Capture the cell that displays the provided text and extract its (x, y) central coordinate. 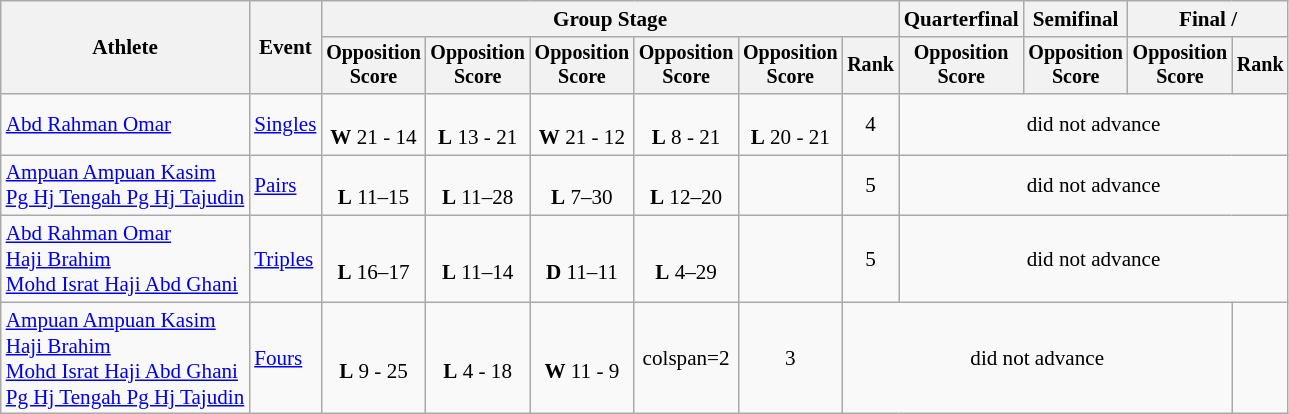
Pairs (285, 186)
L 12–20 (686, 186)
Final / (1208, 18)
Group Stage (610, 18)
L 4–29 (686, 259)
Athlete (125, 48)
Event (285, 48)
L 11–14 (478, 259)
L 8 - 21 (686, 124)
4 (870, 124)
Semifinal (1076, 18)
Triples (285, 259)
Quarterfinal (962, 18)
Ampuan Ampuan KasimHaji BrahimMohd Israt Haji Abd GhaniPg Hj Tengah Pg Hj Tajudin (125, 358)
D 11–11 (582, 259)
L 16–17 (373, 259)
Singles (285, 124)
L 13 - 21 (478, 124)
Fours (285, 358)
colspan=2 (686, 358)
Abd Rahman OmarHaji BrahimMohd Israt Haji Abd Ghani (125, 259)
W 11 - 9 (582, 358)
L 20 - 21 (790, 124)
L 11–15 (373, 186)
Ampuan Ampuan KasimPg Hj Tengah Pg Hj Tajudin (125, 186)
L 7–30 (582, 186)
L 4 - 18 (478, 358)
W 21 - 14 (373, 124)
W 21 - 12 (582, 124)
L 9 - 25 (373, 358)
3 (790, 358)
Abd Rahman Omar (125, 124)
L 11–28 (478, 186)
